Output the [x, y] coordinate of the center of the cell containing the given text.  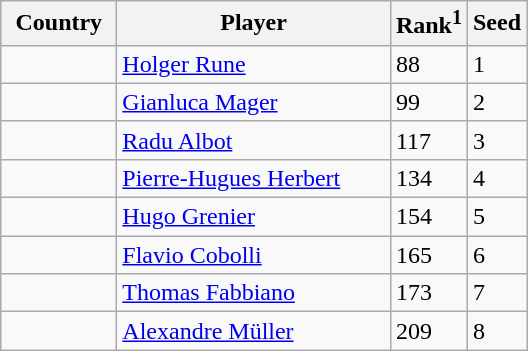
Player [254, 24]
88 [428, 64]
Gianluca Mager [254, 102]
Holger Rune [254, 64]
8 [496, 331]
134 [428, 178]
209 [428, 331]
Rank1 [428, 24]
2 [496, 102]
7 [496, 293]
Flavio Cobolli [254, 255]
5 [496, 217]
Seed [496, 24]
154 [428, 217]
99 [428, 102]
165 [428, 255]
Thomas Fabbiano [254, 293]
Pierre-Hugues Herbert [254, 178]
117 [428, 140]
1 [496, 64]
3 [496, 140]
Hugo Grenier [254, 217]
Alexandre Müller [254, 331]
Radu Albot [254, 140]
173 [428, 293]
4 [496, 178]
Country [59, 24]
6 [496, 255]
